Output the (x, y) coordinate of the center of the cell containing the given text.  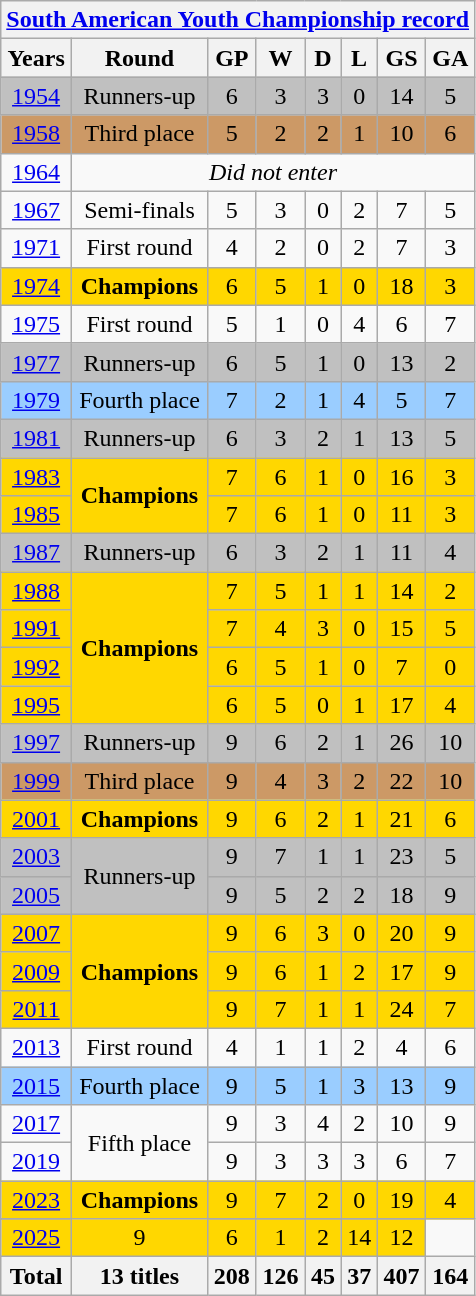
407 (402, 1276)
12 (402, 1238)
2005 (36, 895)
1979 (36, 400)
26 (402, 743)
21 (402, 819)
2023 (36, 1200)
2015 (36, 1085)
13 titles (139, 1276)
1988 (36, 591)
2009 (36, 971)
22 (402, 781)
23 (402, 857)
126 (280, 1276)
15 (402, 629)
19 (402, 1200)
Total (36, 1276)
2007 (36, 933)
2001 (36, 819)
208 (232, 1276)
Semi-finals (139, 210)
2025 (36, 1238)
Years (36, 58)
Did not enter (272, 172)
1983 (36, 477)
1981 (36, 438)
1991 (36, 629)
2013 (36, 1047)
2017 (36, 1124)
1964 (36, 172)
45 (323, 1276)
1987 (36, 553)
Fifth place (139, 1143)
2003 (36, 857)
2019 (36, 1162)
1954 (36, 96)
1999 (36, 781)
South American Youth Championship record (238, 20)
1967 (36, 210)
1995 (36, 705)
1971 (36, 248)
GP (232, 58)
1974 (36, 286)
W (280, 58)
GA (450, 58)
164 (450, 1276)
20 (402, 933)
1958 (36, 134)
1975 (36, 324)
24 (402, 1009)
1992 (36, 667)
16 (402, 477)
Round (139, 58)
1985 (36, 515)
GS (402, 58)
37 (359, 1276)
1997 (36, 743)
2011 (36, 1009)
1977 (36, 362)
L (359, 58)
D (323, 58)
